Detect which cell encompasses the target text, then output its (x, y) center coordinate. 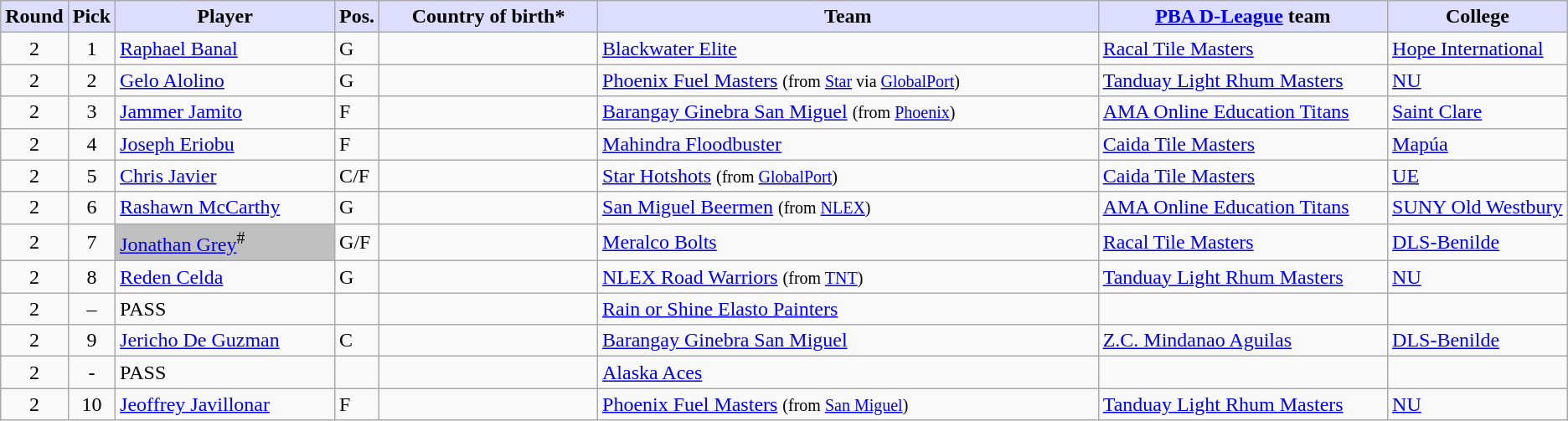
Gelo Alolino (225, 80)
Player (225, 17)
9 (91, 341)
7 (91, 243)
Country of birth* (489, 17)
UE (1478, 176)
Phoenix Fuel Masters (from Star via GlobalPort) (848, 80)
G/F (357, 243)
College (1478, 17)
C/F (357, 176)
Jeoffrey Javillonar (225, 404)
3 (91, 112)
San Miguel Beermen (from NLEX) (848, 208)
Alaska Aces (848, 372)
– (91, 309)
Jonathan Grey# (225, 243)
Rashawn McCarthy (225, 208)
Star Hotshots (from GlobalPort) (848, 176)
Z.C. Mindanao Aguilas (1243, 341)
8 (91, 277)
SUNY Old Westbury (1478, 208)
Mapúa (1478, 144)
- (91, 372)
Joseph Eriobu (225, 144)
Team (848, 17)
Chris Javier (225, 176)
Rain or Shine Elasto Painters (848, 309)
Mahindra Floodbuster (848, 144)
10 (91, 404)
Jericho De Guzman (225, 341)
Round (34, 17)
C (357, 341)
Pos. (357, 17)
Barangay Ginebra San Miguel (848, 341)
1 (91, 49)
Barangay Ginebra San Miguel (from Phoenix) (848, 112)
Jammer Jamito (225, 112)
Hope International (1478, 49)
Raphael Banal (225, 49)
PBA D-League team (1243, 17)
Blackwater Elite (848, 49)
Pick (91, 17)
NLEX Road Warriors (from TNT) (848, 277)
Phoenix Fuel Masters (from San Miguel) (848, 404)
Saint Clare (1478, 112)
6 (91, 208)
Meralco Bolts (848, 243)
Reden Celda (225, 277)
5 (91, 176)
4 (91, 144)
